Return the (X, Y) coordinate for the center point of the cell that contains the specified text.  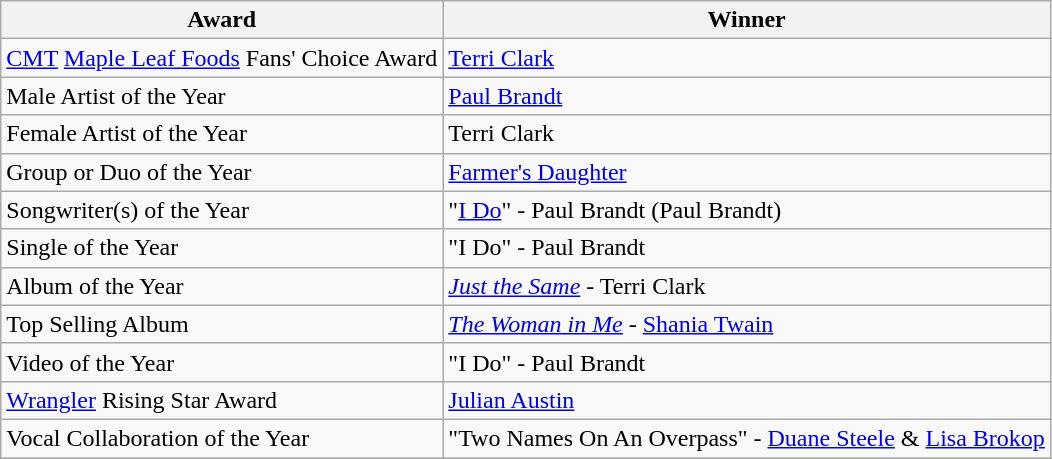
Winner (747, 20)
CMT Maple Leaf Foods Fans' Choice Award (222, 58)
Just the Same - Terri Clark (747, 286)
Wrangler Rising Star Award (222, 400)
Single of the Year (222, 248)
Video of the Year (222, 362)
Album of the Year (222, 286)
"Two Names On An Overpass" - Duane Steele & Lisa Brokop (747, 438)
Top Selling Album (222, 324)
Julian Austin (747, 400)
Songwriter(s) of the Year (222, 210)
"I Do" - Paul Brandt (Paul Brandt) (747, 210)
Vocal Collaboration of the Year (222, 438)
Group or Duo of the Year (222, 172)
Female Artist of the Year (222, 134)
Award (222, 20)
Male Artist of the Year (222, 96)
Farmer's Daughter (747, 172)
The Woman in Me - Shania Twain (747, 324)
Paul Brandt (747, 96)
